Output the (X, Y) coordinate of the center of the cell containing the given text.  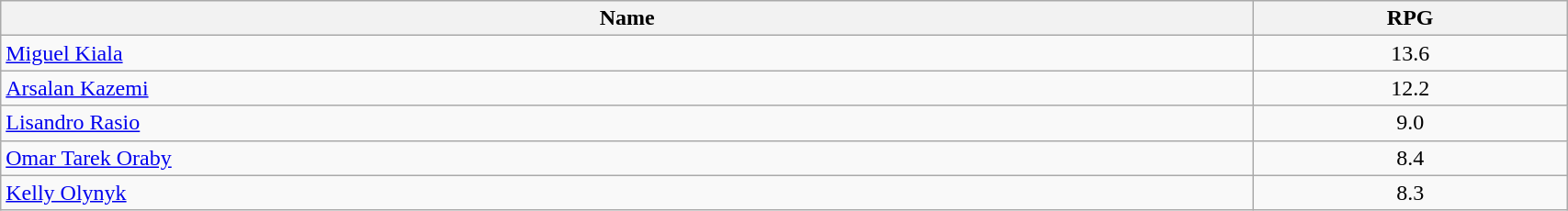
13.6 (1411, 53)
8.3 (1411, 193)
Name (627, 18)
RPG (1411, 18)
Kelly Olynyk (627, 193)
Miguel Kiala (627, 53)
12.2 (1411, 88)
Arsalan Kazemi (627, 88)
Omar Tarek Oraby (627, 158)
9.0 (1411, 123)
Lisandro Rasio (627, 123)
8.4 (1411, 158)
